From the cell containing the given text, extract its center point as [X, Y] coordinate. 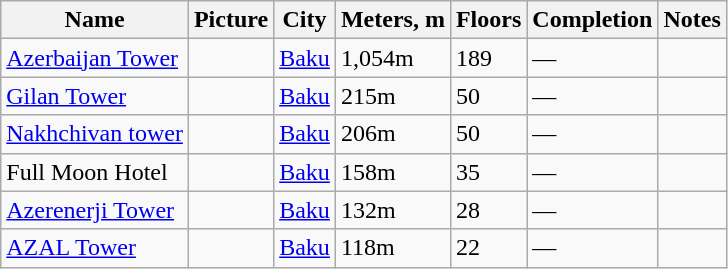
Name [95, 20]
206m [392, 134]
Full Moon Hotel [95, 172]
City [305, 20]
Picture [230, 20]
Completion [592, 20]
215m [392, 96]
1,054m [392, 58]
158m [392, 172]
132m [392, 210]
Meters, m [392, 20]
Floors [488, 20]
Nakhchivan tower [95, 134]
28 [488, 210]
22 [488, 248]
118m [392, 248]
AZAL Tower [95, 248]
189 [488, 58]
35 [488, 172]
Azerbaijan Tower [95, 58]
Gilan Tower [95, 96]
Azerenerji Tower [95, 210]
Notes [692, 20]
